Determine the (x, y) coordinate at the center of the cell enclosing the given text.  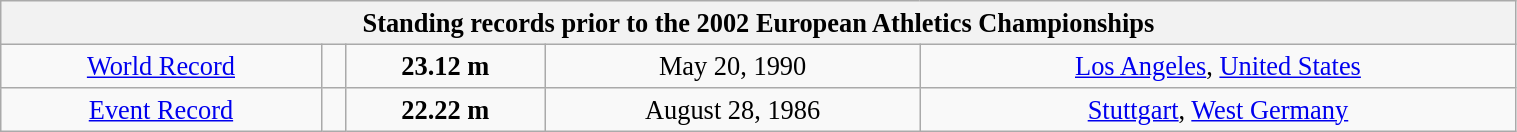
Event Record (161, 109)
Los Angeles, United States (1218, 66)
World Record (161, 66)
22.22 m (445, 109)
May 20, 1990 (732, 66)
Standing records prior to the 2002 European Athletics Championships (758, 22)
August 28, 1986 (732, 109)
Stuttgart, West Germany (1218, 109)
23.12 m (445, 66)
